Capture the cell that displays the provided text and extract its (x, y) central coordinate. 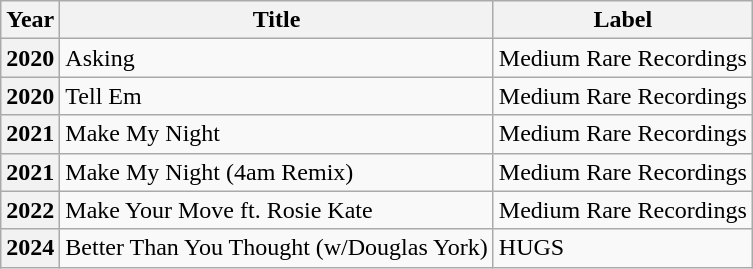
HUGS (622, 248)
2024 (30, 248)
Make Your Move ft. Rosie Kate (277, 210)
Asking (277, 58)
Title (277, 20)
Make My Night (277, 134)
Better Than You Thought (w/Douglas York) (277, 248)
Make My Night (4am Remix) (277, 172)
2022 (30, 210)
Label (622, 20)
Tell Em (277, 96)
Year (30, 20)
